For the text-containing cell, return its midpoint in [x, y] coordinate format. 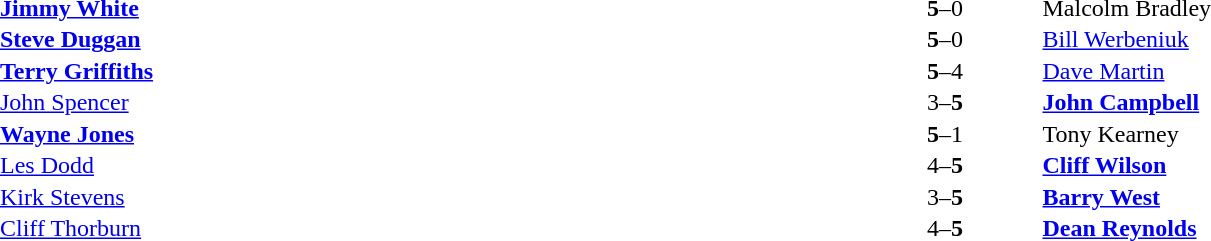
5–1 [944, 134]
5–4 [944, 71]
4–5 [944, 165]
5–0 [944, 39]
